Output the (X, Y) coordinate of the center of the cell containing the given text.  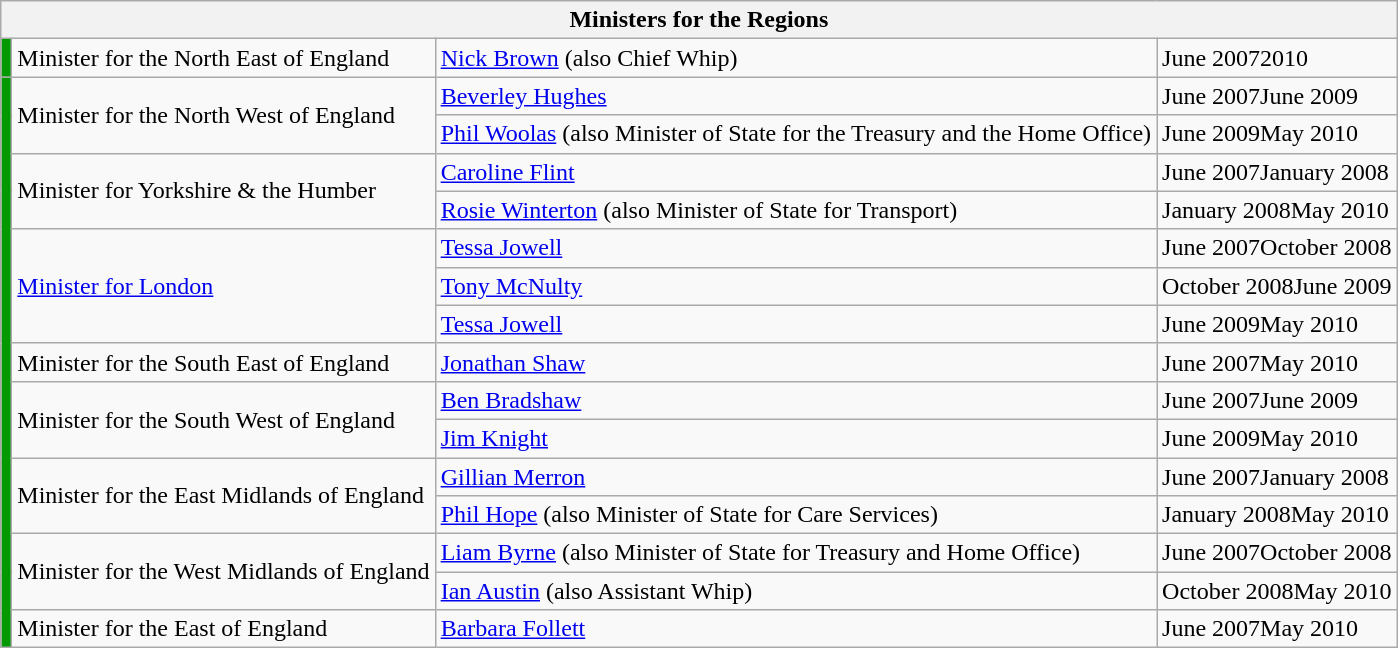
Liam Byrne (also Minister of State for Treasury and Home Office) (796, 553)
Minister for the North West of England (224, 115)
Ian Austin (also Assistant Whip) (796, 591)
Minister for the South West of England (224, 419)
Barbara Follett (796, 629)
Gillian Merron (796, 477)
Minister for the East Midlands of England (224, 496)
June 20072010 (1277, 58)
Phil Hope (also Minister of State for Care Services) (796, 515)
Minister for the North East of England (224, 58)
Phil Woolas (also Minister of State for the Treasury and the Home Office) (796, 134)
Minister for the East of England (224, 629)
Tony McNulty (796, 286)
October 2008May 2010 (1277, 591)
Beverley Hughes (796, 96)
Minister for London (224, 286)
Jim Knight (796, 438)
October 2008June 2009 (1277, 286)
Ben Bradshaw (796, 400)
Minister for Yorkshire & the Humber (224, 191)
Caroline Flint (796, 172)
Nick Brown (also Chief Whip) (796, 58)
Ministers for the Regions (699, 20)
Jonathan Shaw (796, 362)
Minister for the West Midlands of England (224, 572)
Minister for the South East of England (224, 362)
Rosie Winterton (also Minister of State for Transport) (796, 210)
